Find where the given text appears and provide that cell's center as [X, Y] coordinate. 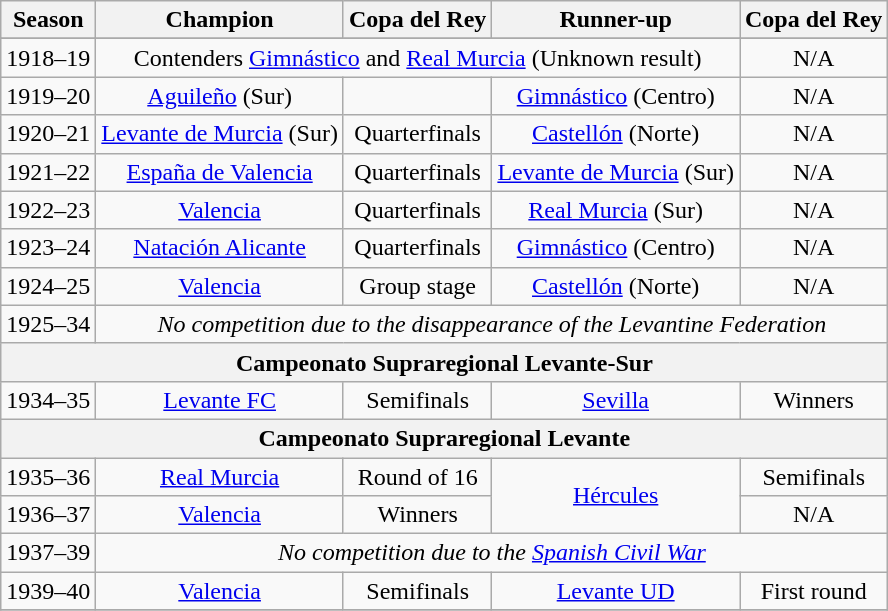
Natación Alicante [220, 248]
1936–37 [48, 515]
Group stage [417, 286]
España de Valencia [220, 172]
Hércules [616, 496]
Season [48, 20]
Champion [220, 20]
1920–21 [48, 134]
Sevilla [616, 400]
1939–40 [48, 591]
Levante UD [616, 591]
1925–34 [48, 324]
Real Murcia (Sur) [616, 210]
No competition due to the disappearance of the Levantine Federation [492, 324]
Real Murcia [220, 477]
1937–39 [48, 553]
Aguileño (Sur) [220, 96]
1935–36 [48, 477]
1918–19 [48, 58]
Campeonato Supraregional Levante [444, 438]
1921–22 [48, 172]
1924–25 [48, 286]
1923–24 [48, 248]
Runner-up [616, 20]
1919–20 [48, 96]
1934–35 [48, 400]
Round of 16 [417, 477]
First round [814, 591]
No competition due to the Spanish Civil War [492, 553]
Campeonato Supraregional Levante-Sur [444, 362]
Contenders Gimnástico and Real Murcia (Unknown result) [418, 58]
1922–23 [48, 210]
Levante FC [220, 400]
